Determine the (x, y) coordinate at the center of the cell enclosing the given text.  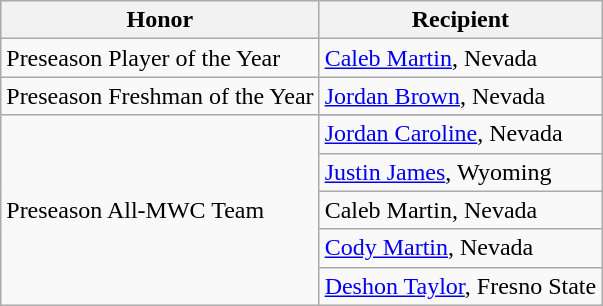
Jordan Caroline, Nevada (460, 134)
Honor (160, 20)
Preseason Player of the Year (160, 58)
Preseason All-MWC Team (160, 210)
Recipient (460, 20)
Preseason Freshman of the Year (160, 96)
Jordan Brown, Nevada (460, 96)
Cody Martin, Nevada (460, 248)
Deshon Taylor, Fresno State (460, 286)
Justin James, Wyoming (460, 172)
